For the text-containing cell, return its midpoint in [x, y] coordinate format. 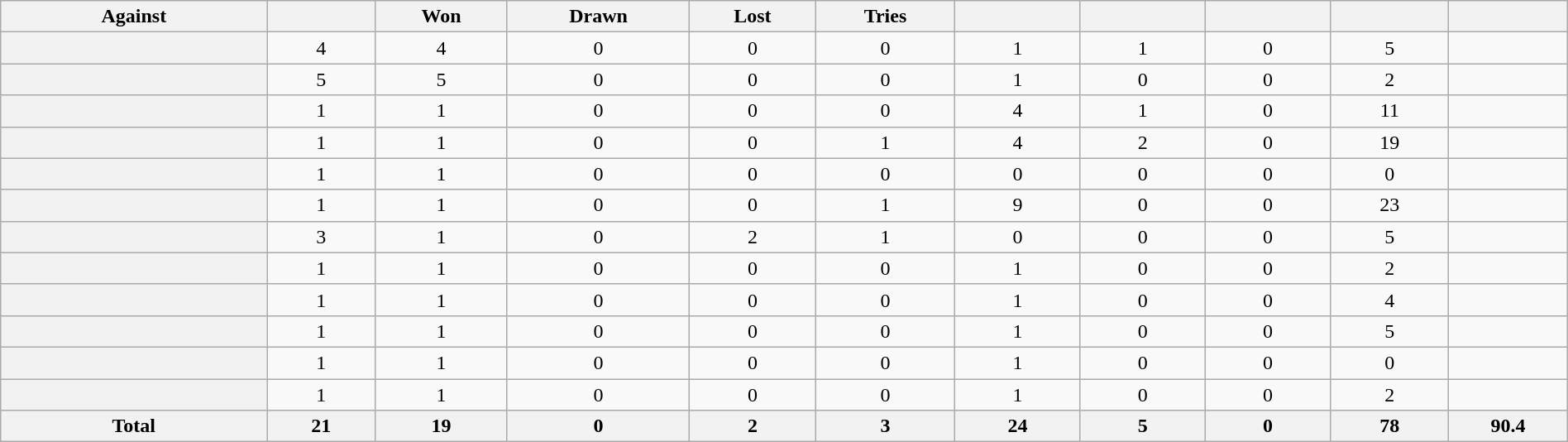
78 [1389, 426]
90.4 [1508, 426]
9 [1017, 205]
Against [134, 17]
21 [321, 426]
Total [134, 426]
11 [1389, 111]
Lost [753, 17]
Tries [885, 17]
Won [442, 17]
23 [1389, 205]
24 [1017, 426]
Drawn [599, 17]
